Extract the [X, Y] coordinate from the center of the cell holding the provided text.  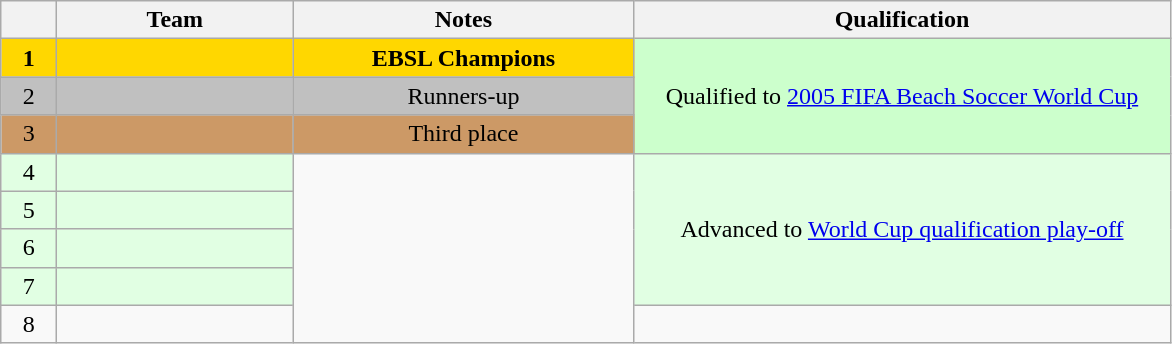
3 [29, 134]
1 [29, 58]
Qualified to 2005 FIFA Beach Soccer World Cup [902, 96]
Runners-up [464, 96]
4 [29, 172]
6 [29, 248]
Advanced to World Cup qualification play-off [902, 229]
Qualification [902, 20]
8 [29, 324]
Third place [464, 134]
2 [29, 96]
7 [29, 286]
5 [29, 210]
Team [175, 20]
Notes [464, 20]
EBSL Champions [464, 58]
